Output the (x, y) coordinate of the center of the cell containing the given text.  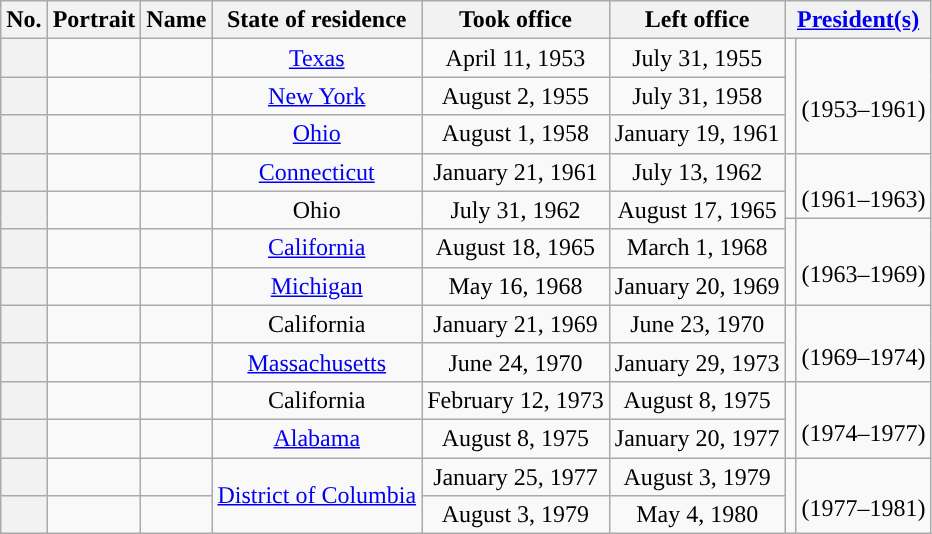
Left office (697, 20)
No. (24, 20)
April 11, 1953 (516, 58)
Connecticut (317, 172)
January 25, 1977 (516, 477)
Took office (516, 20)
January 20, 1969 (697, 286)
State of residence (317, 20)
(1974–1977) (864, 419)
(1961–1963) (864, 186)
President(s) (858, 20)
August 1, 1958 (516, 134)
July 31, 1962 (516, 210)
May 16, 1968 (516, 286)
New York (317, 96)
July 31, 1958 (697, 96)
Alabama (317, 438)
Michigan (317, 286)
January 19, 1961 (697, 134)
January 20, 1977 (697, 438)
Name (176, 20)
District of Columbia (317, 496)
August 18, 1965 (516, 248)
Portrait (94, 20)
May 4, 1980 (697, 515)
(1963–1969) (864, 262)
March 1, 1968 (697, 248)
(1953–1961) (864, 96)
June 23, 1970 (697, 324)
June 24, 1970 (516, 362)
July 13, 1962 (697, 172)
January 21, 1961 (516, 172)
August 2, 1955 (516, 96)
January 29, 1973 (697, 362)
July 31, 1955 (697, 58)
January 21, 1969 (516, 324)
(1969–1974) (864, 343)
(1977–1981) (864, 496)
Texas (317, 58)
August 17, 1965 (697, 210)
February 12, 1973 (516, 400)
Massachusetts (317, 362)
